Capture the cell that displays the provided text and extract its [X, Y] central coordinate. 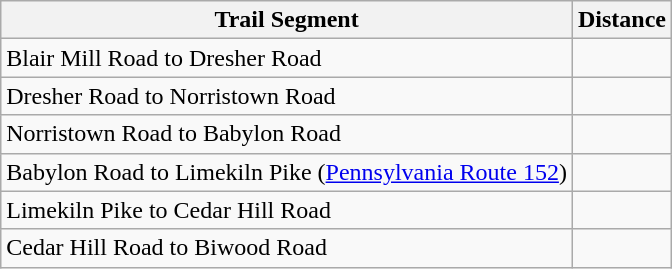
Distance [622, 20]
Norristown Road to Babylon Road [287, 134]
Cedar Hill Road to Biwood Road [287, 248]
Blair Mill Road to Dresher Road [287, 58]
Trail Segment [287, 20]
Limekiln Pike to Cedar Hill Road [287, 210]
Dresher Road to Norristown Road [287, 96]
Babylon Road to Limekiln Pike (Pennsylvania Route 152) [287, 172]
